Return the [X, Y] coordinate for the center point of the cell that contains the specified text.  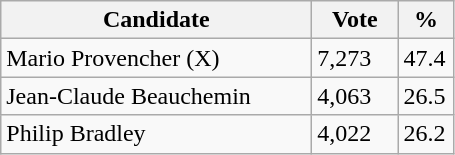
Jean-Claude Beauchemin [156, 96]
Philip Bradley [156, 134]
26.2 [426, 134]
Vote [355, 20]
4,063 [355, 96]
% [426, 20]
Mario Provencher (X) [156, 58]
Candidate [156, 20]
47.4 [426, 58]
7,273 [355, 58]
26.5 [426, 96]
4,022 [355, 134]
